Pinpoint the cell where the given text exists, returning its (X, Y) midpoint coordinate. 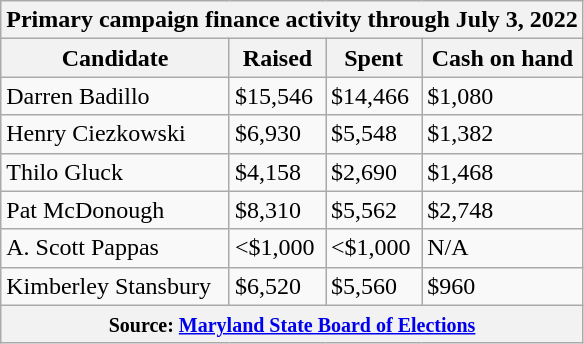
Kimberley Stansbury (116, 286)
$6,520 (277, 286)
$5,548 (374, 134)
Henry Ciezkowski (116, 134)
Source: Maryland State Board of Elections (292, 324)
Spent (374, 58)
$14,466 (374, 96)
$1,080 (503, 96)
$6,930 (277, 134)
$1,382 (503, 134)
$960 (503, 286)
Primary campaign finance activity through July 3, 2022 (292, 20)
$15,546 (277, 96)
$4,158 (277, 172)
$5,562 (374, 210)
Thilo Gluck (116, 172)
Candidate (116, 58)
N/A (503, 248)
Pat McDonough (116, 210)
$2,690 (374, 172)
Raised (277, 58)
$1,468 (503, 172)
Cash on hand (503, 58)
$2,748 (503, 210)
$5,560 (374, 286)
Darren Badillo (116, 96)
A. Scott Pappas (116, 248)
$8,310 (277, 210)
